Locate the cell with the specified text and output its (x, y) center coordinate. 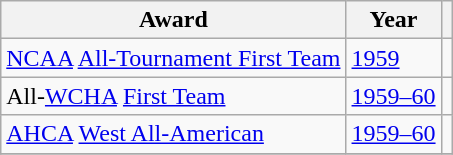
AHCA West All-American (174, 134)
All-WCHA First Team (174, 96)
Award (174, 20)
Year (394, 20)
1959 (394, 58)
NCAA All-Tournament First Team (174, 58)
